From the cell containing the given text, extract its center point as [x, y] coordinate. 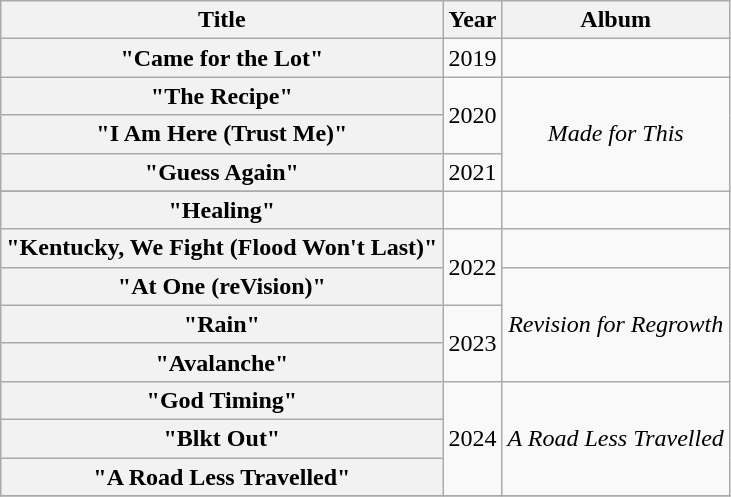
"God Timing" [222, 400]
Made for This [616, 134]
"Healing" [222, 210]
Album [616, 20]
2021 [472, 172]
"Avalanche" [222, 362]
"The Recipe" [222, 96]
A Road Less Travelled [616, 438]
2020 [472, 115]
Title [222, 20]
2022 [472, 267]
"Rain" [222, 324]
"Came for the Lot" [222, 58]
Revision for Regrowth [616, 324]
"Guess Again" [222, 172]
2019 [472, 58]
"Kentucky, We Fight (Flood Won't Last)" [222, 248]
2023 [472, 343]
"At One (reVision)" [222, 286]
"A Road Less Travelled" [222, 477]
"I Am Here (Trust Me)" [222, 134]
2024 [472, 438]
"Blkt Out" [222, 438]
Year [472, 20]
